Capture the cell that displays the provided text and extract its [x, y] central coordinate. 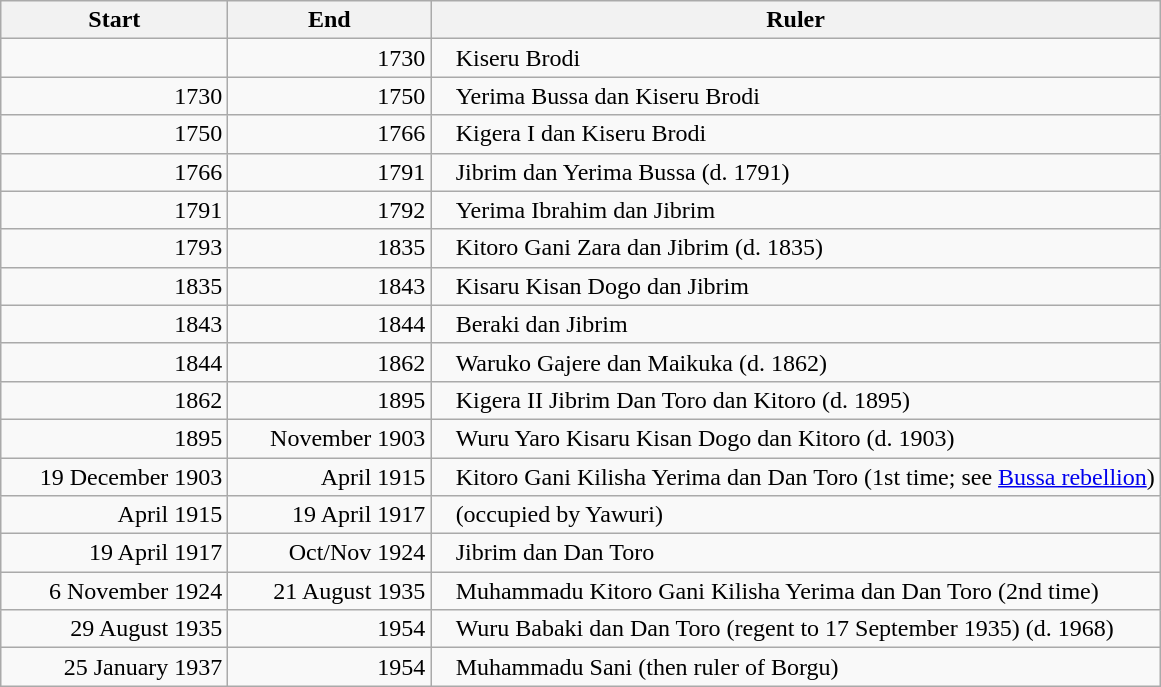
Wuru Babaki dan Dan Toro (regent to 17 September 1935) (d. 1968) [796, 629]
19 December 1903 [114, 477]
Beraki dan Jibrim [796, 324]
Ruler [796, 20]
Kitoro Gani Zara dan Jibrim (d. 1835) [796, 248]
Oct/Nov 1924 [330, 553]
End [330, 20]
(occupied by Yawuri) [796, 515]
Kigera II Jibrim Dan Toro dan Kitoro (d. 1895) [796, 400]
Kitoro Gani Kilisha Yerima dan Dan Toro (1st time; see Bussa rebellion) [796, 477]
Yerima Ibrahim dan Jibrim [796, 210]
Muhammadu Kitoro Gani Kilisha Yerima dan Dan Toro (2nd time) [796, 591]
November 1903 [330, 438]
Kiseru Brodi [796, 58]
Start [114, 20]
Waruko Gajere dan Maikuka (d. 1862) [796, 362]
Muhammadu Sani (then ruler of Borgu) [796, 667]
21 August 1935 [330, 591]
Jibrim dan Dan Toro [796, 553]
29 August 1935 [114, 629]
6 November 1924 [114, 591]
25 January 1937 [114, 667]
1792 [330, 210]
Yerima Bussa dan Kiseru Brodi [796, 96]
Kigera I dan Kiseru Brodi [796, 134]
Kisaru Kisan Dogo dan Jibrim [796, 286]
Jibrim dan Yerima Bussa (d. 1791) [796, 172]
1793 [114, 248]
Wuru Yaro Kisaru Kisan Dogo dan Kitoro (d. 1903) [796, 438]
